Pinpoint the cell where the given text exists, returning its [X, Y] midpoint coordinate. 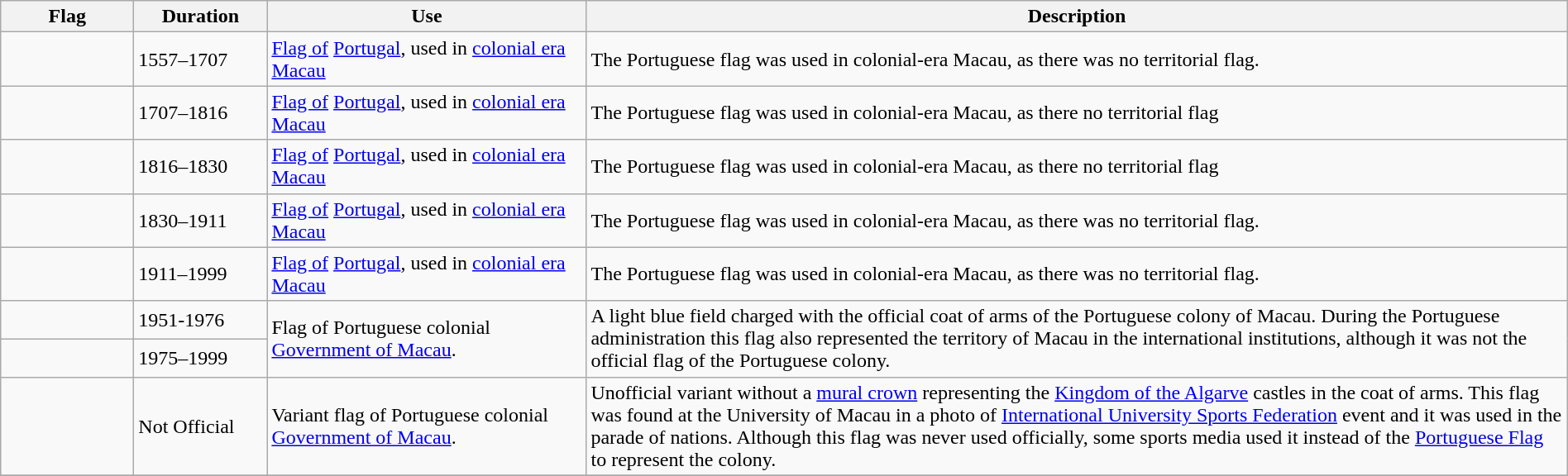
1975–1999 [200, 358]
Description [1077, 17]
1830–1911 [200, 220]
Flag of Portuguese colonial Government of Macau. [427, 339]
Not Official [200, 426]
Duration [200, 17]
1951-1976 [200, 320]
1816–1830 [200, 167]
Variant flag of Portuguese colonial Government of Macau. [427, 426]
1911–1999 [200, 274]
1707–1816 [200, 112]
Use [427, 17]
Flag [68, 17]
1557–1707 [200, 59]
